Find where the given text appears and provide that cell's center as [X, Y] coordinate. 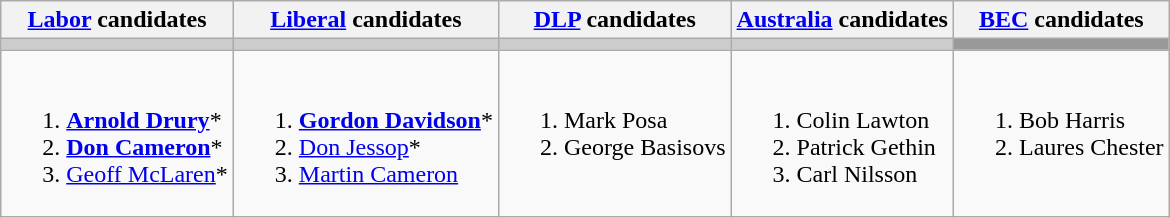
Arnold Drury*Don Cameron*Geoff McLaren* [118, 134]
Australia candidates [842, 20]
BEC candidates [1061, 20]
Colin LawtonPatrick GethinCarl Nilsson [842, 134]
Gordon Davidson*Don Jessop*Martin Cameron [366, 134]
Labor candidates [118, 20]
DLP candidates [614, 20]
Bob HarrisLaures Chester [1061, 134]
Liberal candidates [366, 20]
Mark PosaGeorge Basisovs [614, 134]
